From the cell containing the given text, extract its center point as [X, Y] coordinate. 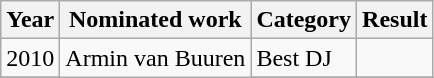
Armin van Buuren [156, 58]
Category [304, 20]
Nominated work [156, 20]
Year [30, 20]
Result [395, 20]
2010 [30, 58]
Best DJ [304, 58]
